Provide the (x, y) coordinate of the cell's center where the given text is located.  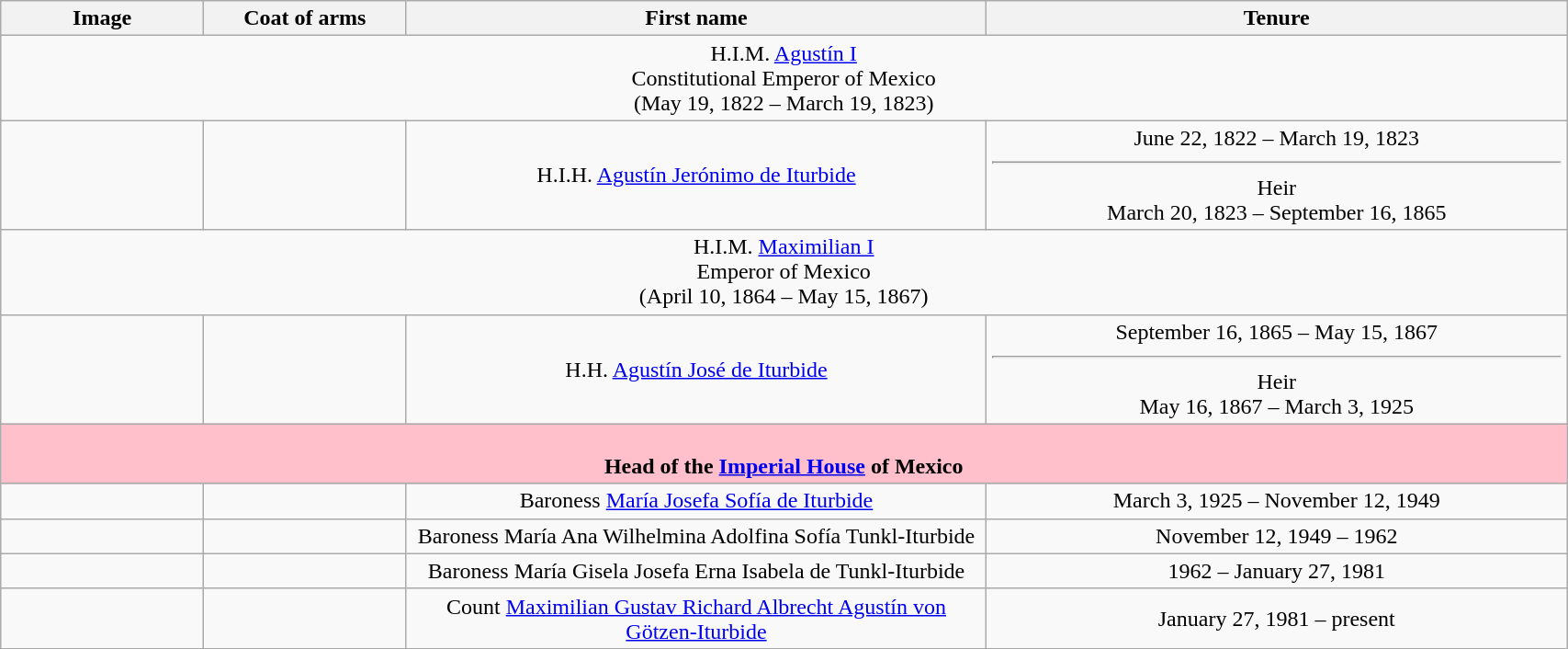
Head of the Imperial House of Mexico (784, 454)
H.I.H. Agustín Jerónimo de Iturbide (696, 175)
1962 – January 27, 1981 (1277, 571)
H.I.M. Maximilian I Emperor of Mexico (April 10, 1864 – May 15, 1867) (784, 272)
Count Maximilian Gustav Richard Albrecht Agustín von Götzen-Iturbide (696, 618)
Image (103, 18)
First name (696, 18)
November 12, 1949 – 1962 (1277, 536)
H.I.M. Agustín I Constitutional Emperor of Mexico (May 19, 1822 – March 19, 1823) (784, 78)
Baroness María Gisela Josefa Erna Isabela de Tunkl-Iturbide (696, 571)
June 22, 1822 – March 19, 1823 Heir March 20, 1823 – September 16, 1865 (1277, 175)
H.H. Agustín José de Iturbide (696, 370)
September 16, 1865 – May 15, 1867 Heir May 16, 1867 – March 3, 1925 (1277, 370)
Tenure (1277, 18)
January 27, 1981 – present (1277, 618)
Coat of arms (305, 18)
Baroness María Josefa Sofía de Iturbide (696, 501)
March 3, 1925 – November 12, 1949 (1277, 501)
Baroness María Ana Wilhelmina Adolfina Sofía Tunkl-Iturbide (696, 536)
